Scan for the cell matching the given text and deliver its [X, Y] coordinate at center. 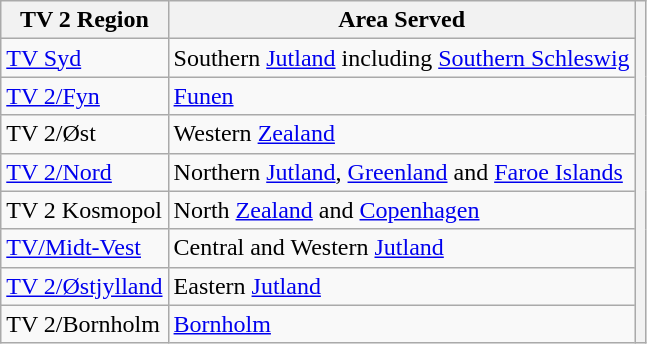
TV 2 Kosmopol [84, 210]
Funen [402, 96]
Bornholm [402, 324]
TV 2/Øst [84, 134]
TV 2/Bornholm [84, 324]
Western Zealand [402, 134]
TV 2/Østjylland [84, 286]
Southern Jutland including Southern Schleswig [402, 58]
TV 2/Nord [84, 172]
TV 2/Fyn [84, 96]
Area Served [402, 20]
TV/Midt-Vest [84, 248]
Eastern Jutland [402, 286]
Northern Jutland, Greenland and Faroe Islands [402, 172]
TV 2 Region [84, 20]
North Zealand and Copenhagen [402, 210]
TV Syd [84, 58]
Central and Western Jutland [402, 248]
